Search for the cell housing the specified text and yield its (x, y) center coordinate. 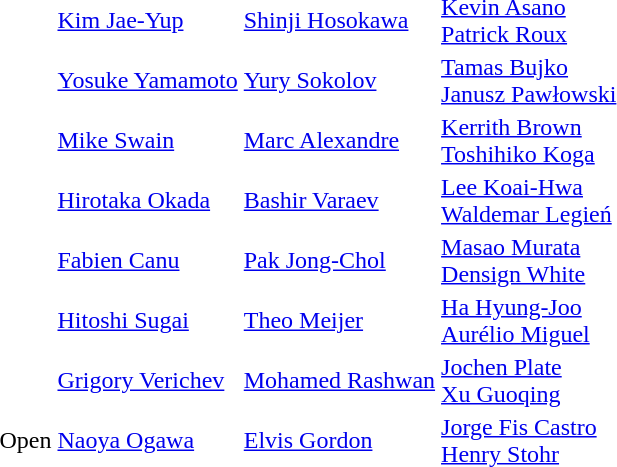
Theo Meijer (339, 320)
Yury Sokolov (339, 80)
Pak Jong-Chol (339, 260)
Mike Swain (148, 140)
Mohamed Rashwan (339, 380)
Marc Alexandre (339, 140)
Hirotaka Okada (148, 200)
Fabien Canu (148, 260)
Yosuke Yamamoto (148, 80)
Bashir Varaev (339, 200)
Hitoshi Sugai (148, 320)
Grigory Verichev (148, 380)
